Return (x, y) of the center of cell containing provided text 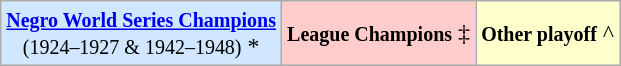
League Champions ‡ (379, 34)
Other playoff ^ (548, 34)
Negro World Series Champions(1924–1927 & 1942–1948) * (142, 34)
